Provide the (X, Y) coordinate of the cell's center where the given text is located.  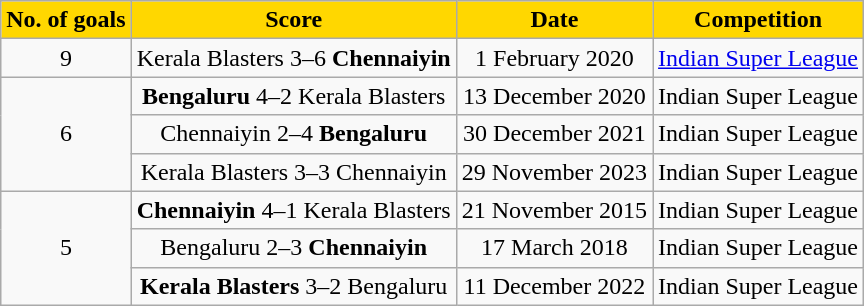
13 December 2020 (554, 96)
9 (66, 58)
5 (66, 248)
Bengaluru 2–3 Chennaiyin (294, 248)
Chennaiyin 2–4 Bengaluru (294, 134)
11 December 2022 (554, 286)
21 November 2015 (554, 210)
30 December 2021 (554, 134)
29 November 2023 (554, 172)
Chennaiyin 4–1 Kerala Blasters (294, 210)
17 March 2018 (554, 248)
Score (294, 20)
Date (554, 20)
No. of goals (66, 20)
Competition (758, 20)
1 February 2020 (554, 58)
Bengaluru 4–2 Kerala Blasters (294, 96)
6 (66, 134)
Kerala Blasters 3–2 Bengaluru (294, 286)
Kerala Blasters 3–6 Chennaiyin (294, 58)
Kerala Blasters 3–3 Chennaiyin (294, 172)
